Detect which cell encompasses the target text, then output its [x, y] center coordinate. 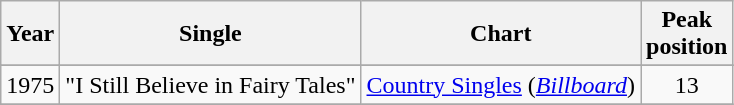
1975 [30, 85]
Peakposition [686, 34]
Country Singles (Billboard) [501, 85]
Year [30, 34]
Single [210, 34]
13 [686, 85]
"I Still Believe in Fairy Tales" [210, 85]
Chart [501, 34]
